Identify which cell holds the provided text, then report its [X, Y] central coordinate. 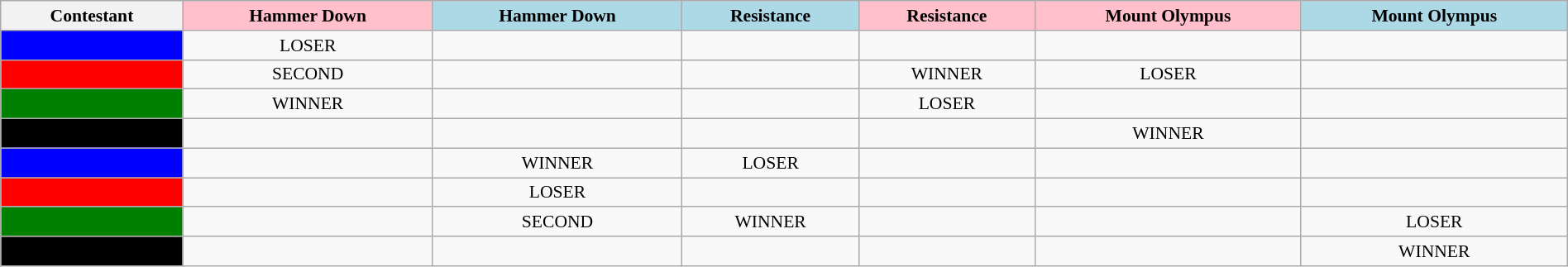
Contestant [92, 16]
